Output the (x, y) coordinate of the center of the cell containing the given text.  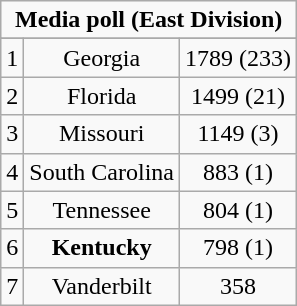
883 (1) (238, 172)
Tennessee (102, 210)
6 (12, 248)
804 (1) (238, 210)
2 (12, 96)
1149 (3) (238, 134)
798 (1) (238, 248)
Georgia (102, 58)
1 (12, 58)
Missouri (102, 134)
358 (238, 286)
1789 (233) (238, 58)
1499 (21) (238, 96)
Media poll (East Division) (149, 20)
4 (12, 172)
5 (12, 210)
Florida (102, 96)
7 (12, 286)
3 (12, 134)
South Carolina (102, 172)
Kentucky (102, 248)
Vanderbilt (102, 286)
